Locate the cell with the specified text and output its [x, y] center coordinate. 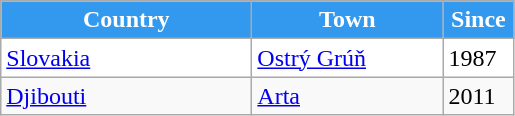
Country [126, 20]
2011 [478, 96]
Djibouti [126, 96]
Slovakia [126, 58]
Since [478, 20]
1987 [478, 58]
Town [348, 20]
Arta [348, 96]
Ostrý Grúň [348, 58]
